For the text-containing cell, return its midpoint in (X, Y) coordinate format. 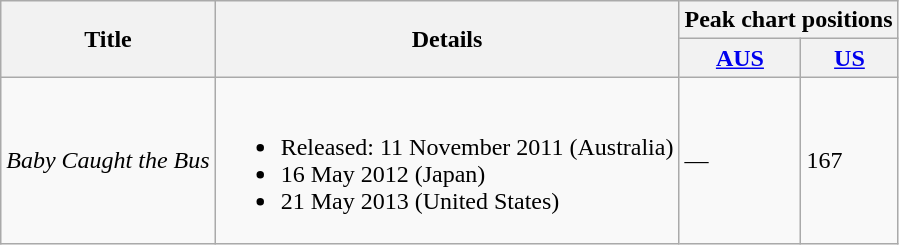
US (850, 58)
Title (108, 39)
AUS (740, 58)
Details (447, 39)
Peak chart positions (788, 20)
Released: 11 November 2011 (Australia) 16 May 2012 (Japan) 21 May 2013 (United States) (447, 160)
Baby Caught the Bus (108, 160)
— (740, 160)
167 (850, 160)
